Provide the (x, y) coordinate of the cell's center where the given text is located.  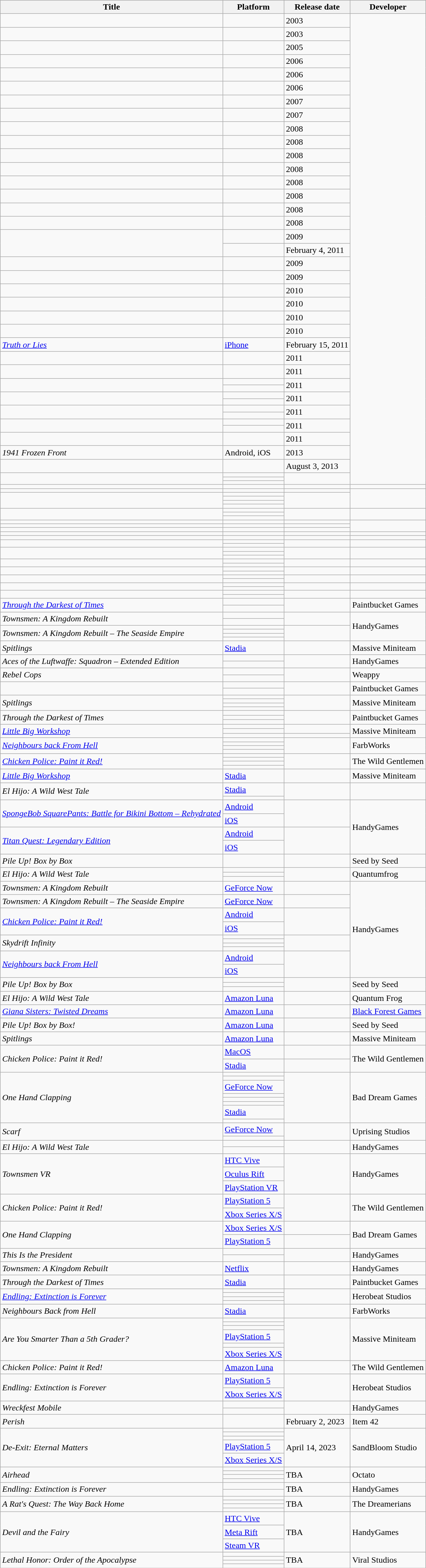
February 15, 2011 (317, 344)
April 14, 2023 (317, 1447)
Platform (253, 7)
August 3, 2013 (317, 466)
Oculus Rift (253, 1174)
Quantum Frog (388, 998)
2005 (317, 48)
Neighbours Back from Hell (111, 1311)
Weappy (388, 675)
Scarf (111, 1131)
February 4, 2011 (317, 250)
SandBloom Studio (388, 1447)
Uprising Studios (388, 1131)
Aces of the Luftwaffe: Squadron – Extended Edition (111, 661)
De-Exit: Eternal Matters (111, 1447)
Viral Studios (388, 1560)
Wreckfest Mobile (111, 1408)
Developer (388, 7)
Quantumfrog (388, 874)
Airhead (111, 1475)
Perish (111, 1421)
Octato (388, 1475)
1941 Frozen Front (111, 453)
Devil and the Fairy (111, 1532)
Lethal Honor: Order of the Apocalypse (111, 1560)
2013 (317, 453)
Item 42 (388, 1421)
A Rat's Quest: The Way Back Home (111, 1504)
Title (111, 7)
Giana Sisters: Twisted Dreams (111, 1012)
Release date (317, 7)
Black Forest Games (388, 1012)
Truth or Lies (111, 344)
Townsmen VR (111, 1174)
Android, iOS (253, 453)
Pile Up! Box by Box! (111, 1025)
Skydrift Infinity (111, 943)
Are You Smarter Than a 5th Grader? (111, 1339)
February 2, 2023 (317, 1421)
MacOS (253, 1052)
Titan Quest: Legendary Edition (111, 841)
This Is the President (111, 1255)
iPhone (253, 344)
Steam VR (253, 1545)
Netflix (253, 1268)
SpongeBob SquarePants: Battle for Bikini Bottom – Rehydrated (111, 814)
The Dreamerians (388, 1504)
PlayStation VR (253, 1187)
Meta Rift (253, 1532)
Rebel Cops (111, 675)
